Scan for the cell matching the given text and deliver its (x, y) coordinate at center. 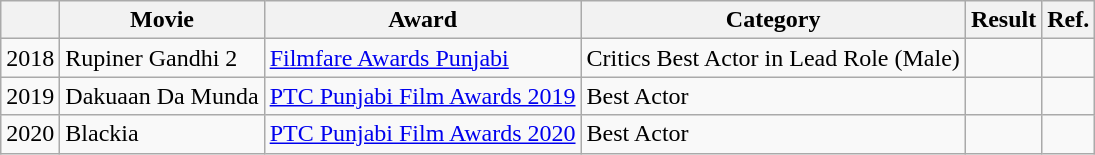
2019 (30, 96)
Rupiner Gandhi 2 (162, 58)
Category (773, 20)
Result (1003, 20)
PTC Punjabi Film Awards 2019 (422, 96)
2018 (30, 58)
Award (422, 20)
2020 (30, 134)
Critics Best Actor in Lead Role (Male) (773, 58)
Ref. (1068, 20)
Blackia (162, 134)
Dakuaan Da Munda (162, 96)
Filmfare Awards Punjabi (422, 58)
PTC Punjabi Film Awards 2020 (422, 134)
Movie (162, 20)
